For the text-containing cell, return its midpoint in [x, y] coordinate format. 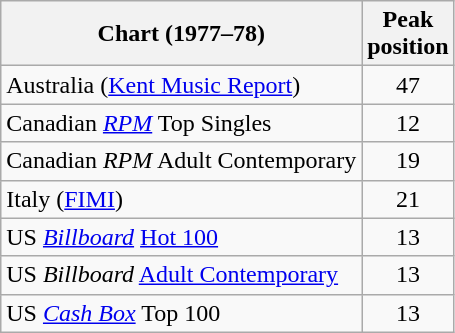
Chart (1977–78) [182, 34]
Italy (FIMI) [182, 199]
Australia (Kent Music Report) [182, 85]
21 [408, 199]
47 [408, 85]
US Cash Box Top 100 [182, 313]
Canadian RPM Top Singles [182, 123]
US Billboard Hot 100 [182, 237]
US Billboard Adult Contemporary [182, 275]
19 [408, 161]
Canadian RPM Adult Contemporary [182, 161]
12 [408, 123]
Peakposition [408, 34]
